Detect which cell encompasses the target text, then output its [x, y] center coordinate. 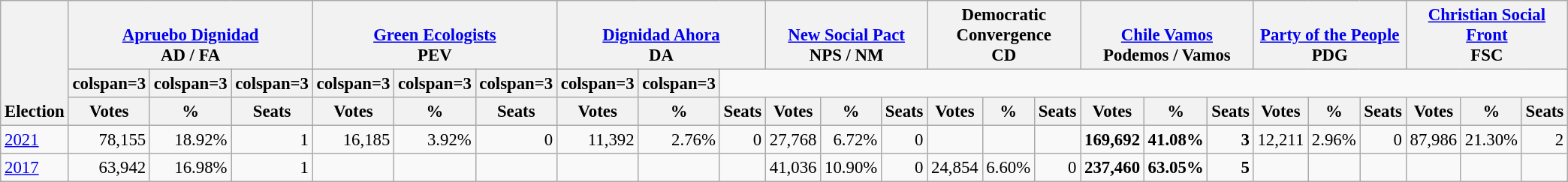
3 [1230, 140]
18.92% [190, 140]
237,460 [1113, 168]
16,185 [353, 140]
DemocraticConvergenceCD [1004, 35]
2017 [35, 168]
41,036 [793, 168]
Chile VamosPodemos / Vamos [1167, 35]
63,942 [109, 168]
169,692 [1113, 140]
2.76% [679, 140]
24,854 [955, 168]
2 [1544, 140]
6.72% [852, 140]
Green EcologistsPEV [434, 35]
63.05% [1176, 168]
12,211 [1280, 140]
3.92% [435, 140]
Party of the PeoplePDG [1329, 35]
78,155 [109, 140]
2021 [35, 140]
2.96% [1334, 140]
Dignidad AhoraDA [661, 35]
11,392 [597, 140]
Election [35, 63]
Christian Social FrontFSC [1487, 35]
16.98% [190, 168]
87,986 [1433, 140]
6.60% [1008, 168]
5 [1230, 168]
41.08% [1176, 140]
21.30% [1491, 140]
10.90% [852, 168]
27,768 [793, 140]
Apruebo DignidadAD / FA [191, 35]
New Social PactNPS / NM [846, 35]
